Scan for the cell matching the given text and deliver its [x, y] coordinate at center. 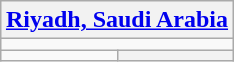
Riyadh, Saudi Arabia [116, 20]
